Scan for the cell matching the given text and deliver its [x, y] coordinate at center. 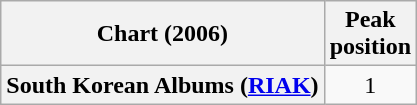
1 [370, 85]
Chart (2006) [162, 34]
Peakposition [370, 34]
South Korean Albums (RIAK) [162, 85]
